Identify which cell holds the provided text, then report its [x, y] central coordinate. 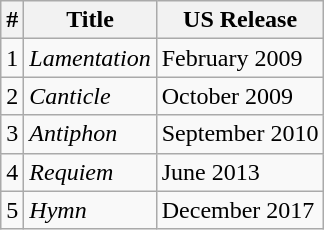
December 2017 [240, 210]
# [12, 20]
Requiem [90, 172]
Antiphon [90, 134]
June 2013 [240, 172]
4 [12, 172]
Hymn [90, 210]
3 [12, 134]
5 [12, 210]
Canticle [90, 96]
1 [12, 58]
US Release [240, 20]
2 [12, 96]
Lamentation [90, 58]
Title [90, 20]
September 2010 [240, 134]
October 2009 [240, 96]
February 2009 [240, 58]
